Provide the [X, Y] coordinate of the cell's center where the given text is located.  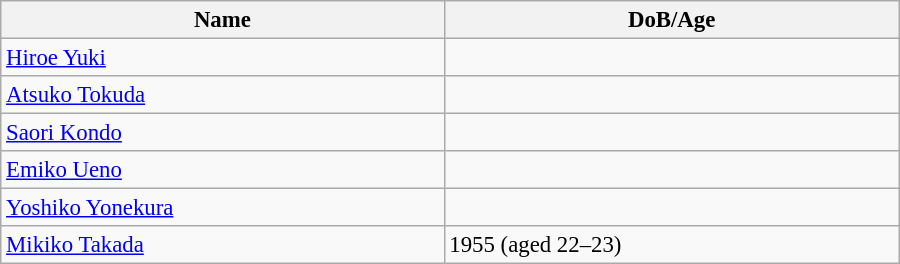
DoB/Age [672, 20]
Mikiko Takada [222, 245]
1955 (aged 22–23) [672, 245]
Emiko Ueno [222, 170]
Atsuko Tokuda [222, 95]
Saori Kondo [222, 133]
Name [222, 20]
Yoshiko Yonekura [222, 208]
Hiroe Yuki [222, 58]
